Detect which cell encompasses the target text, then output its [X, Y] center coordinate. 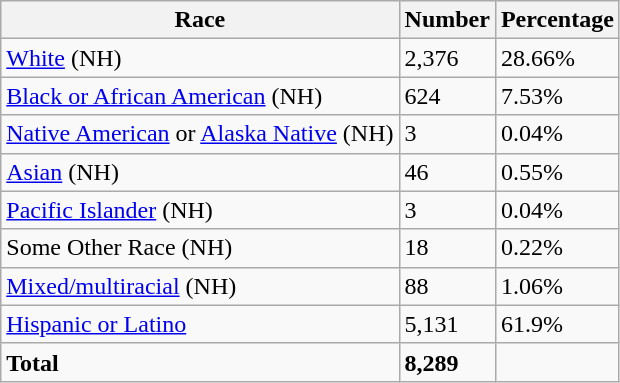
61.9% [557, 324]
0.55% [557, 172]
Asian (NH) [200, 172]
Some Other Race (NH) [200, 248]
1.06% [557, 286]
Percentage [557, 20]
8,289 [447, 362]
Black or African American (NH) [200, 96]
18 [447, 248]
White (NH) [200, 58]
0.22% [557, 248]
Number [447, 20]
46 [447, 172]
624 [447, 96]
7.53% [557, 96]
Native American or Alaska Native (NH) [200, 134]
Hispanic or Latino [200, 324]
28.66% [557, 58]
Mixed/multiracial (NH) [200, 286]
Pacific Islander (NH) [200, 210]
2,376 [447, 58]
Race [200, 20]
Total [200, 362]
88 [447, 286]
5,131 [447, 324]
